Extract the (x, y) coordinate from the center of the cell holding the provided text.  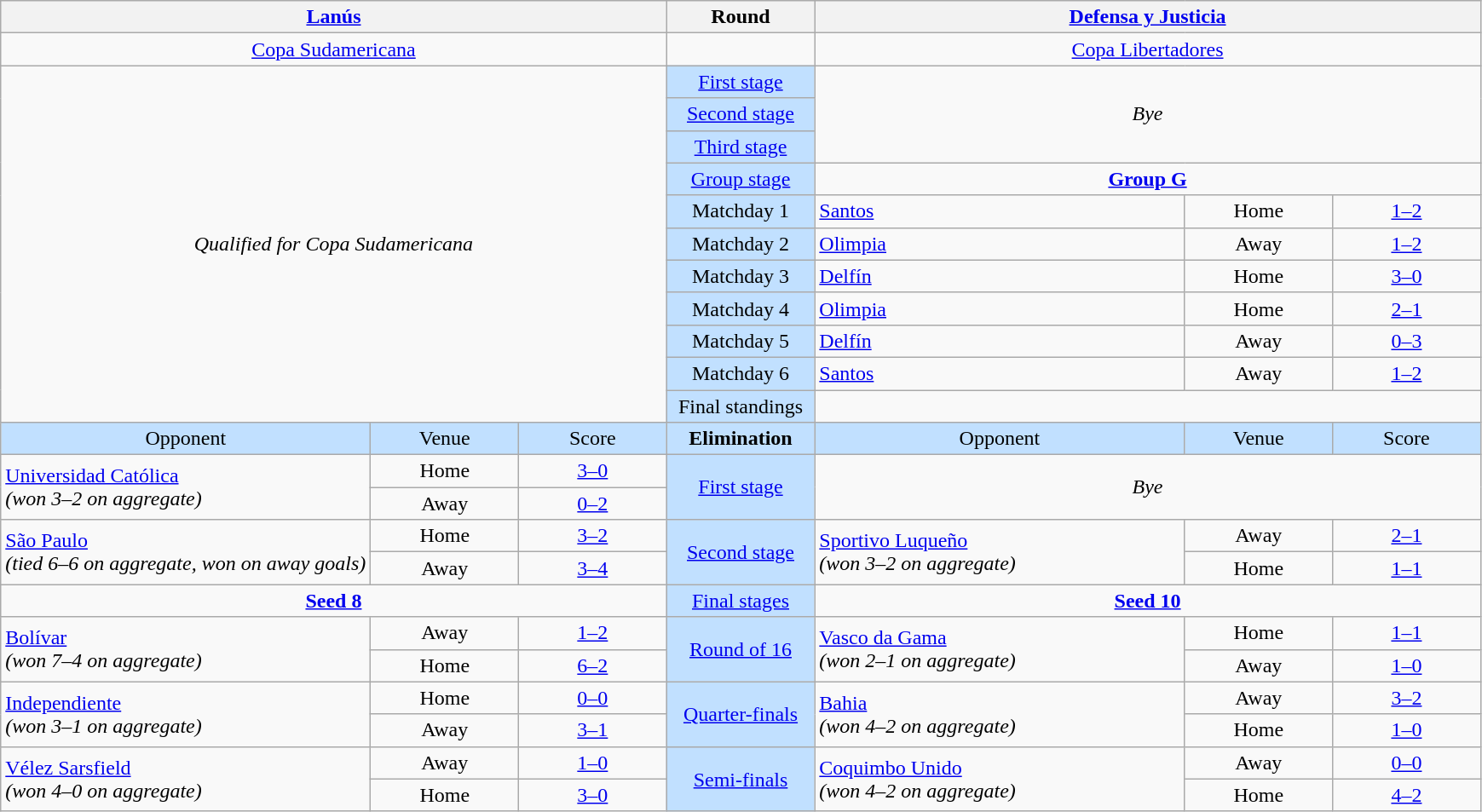
Universidad Católica(won 3–2 on aggregate) (186, 487)
0–2 (593, 504)
Group stage (741, 179)
Third stage (741, 147)
Matchday 1 (741, 211)
Qualified for Copa Sudamericana (334, 244)
Vasco da Gama(won 2–1 on aggregate) (1000, 649)
Matchday 2 (741, 244)
Matchday 4 (741, 308)
3–1 (593, 730)
4–2 (1407, 795)
6–2 (593, 665)
Defensa y Justicia (1147, 17)
Lanús (334, 17)
Semi-finals (741, 779)
Bolívar(won 7–4 on aggregate) (186, 649)
Copa Libertadores (1147, 49)
Independiente(won 3–1 on aggregate) (186, 714)
3–4 (593, 568)
Coquimbo Unido(won 4–2 on aggregate) (1000, 779)
Matchday 5 (741, 341)
Group G (1147, 179)
Round of 16 (741, 649)
São Paulo(tied 6–6 on aggregate, won on away goals) (186, 552)
Elimination (741, 439)
Sportivo Luqueño(won 3–2 on aggregate) (1000, 552)
Final standings (741, 406)
0–3 (1407, 341)
Round (741, 17)
Seed 8 (334, 601)
Final stages (741, 601)
Matchday 6 (741, 373)
Vélez Sarsfield(won 4–0 on aggregate) (186, 779)
Bahia(won 4–2 on aggregate) (1000, 714)
Matchday 3 (741, 276)
Seed 10 (1147, 601)
Quarter-finals (741, 714)
Copa Sudamericana (334, 49)
